Output the [x, y] coordinate of the center of the cell containing the given text.  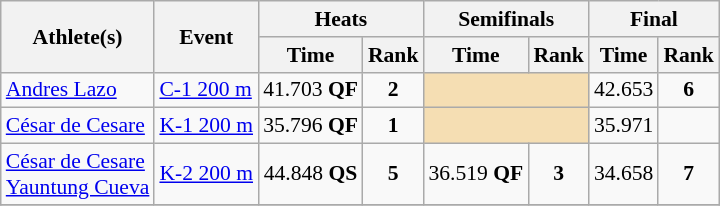
Final [654, 19]
César de Cesare [78, 126]
41.703 QF [310, 90]
Event [206, 36]
44.848 QS [310, 174]
César de CesareYauntung Cueva [78, 174]
C-1 200 m [206, 90]
6 [688, 90]
Athlete(s) [78, 36]
Heats [340, 19]
2 [394, 90]
42.653 [624, 90]
K-1 200 m [206, 126]
Semifinals [506, 19]
K-2 200 m [206, 174]
5 [394, 174]
7 [688, 174]
3 [558, 174]
1 [394, 126]
35.796 QF [310, 126]
36.519 QF [476, 174]
35.971 [624, 126]
Andres Lazo [78, 90]
34.658 [624, 174]
